Determine the (x, y) coordinate at the center of the cell enclosing the given text.  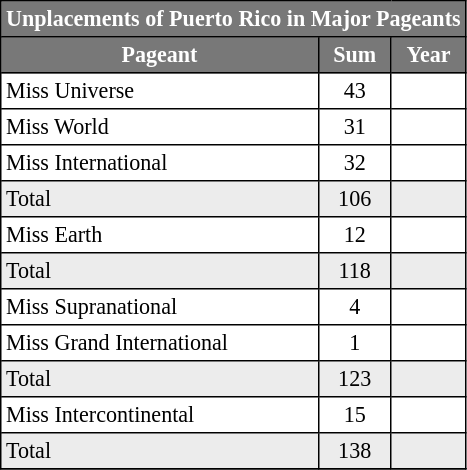
118 (354, 271)
15 (354, 415)
Miss Universe (160, 91)
Pageant (160, 55)
138 (354, 451)
43 (354, 91)
Miss Earth (160, 235)
Unplacements of Puerto Rico in Major Pageants (234, 19)
106 (354, 199)
31 (354, 127)
Miss Grand International (160, 343)
Sum (354, 55)
1 (354, 343)
Year (428, 55)
32 (354, 163)
Miss International (160, 163)
Miss Intercontinental (160, 415)
4 (354, 307)
12 (354, 235)
Miss Supranational (160, 307)
Miss World (160, 127)
123 (354, 379)
